Extract the [x, y] coordinate from the center of the cell holding the provided text.  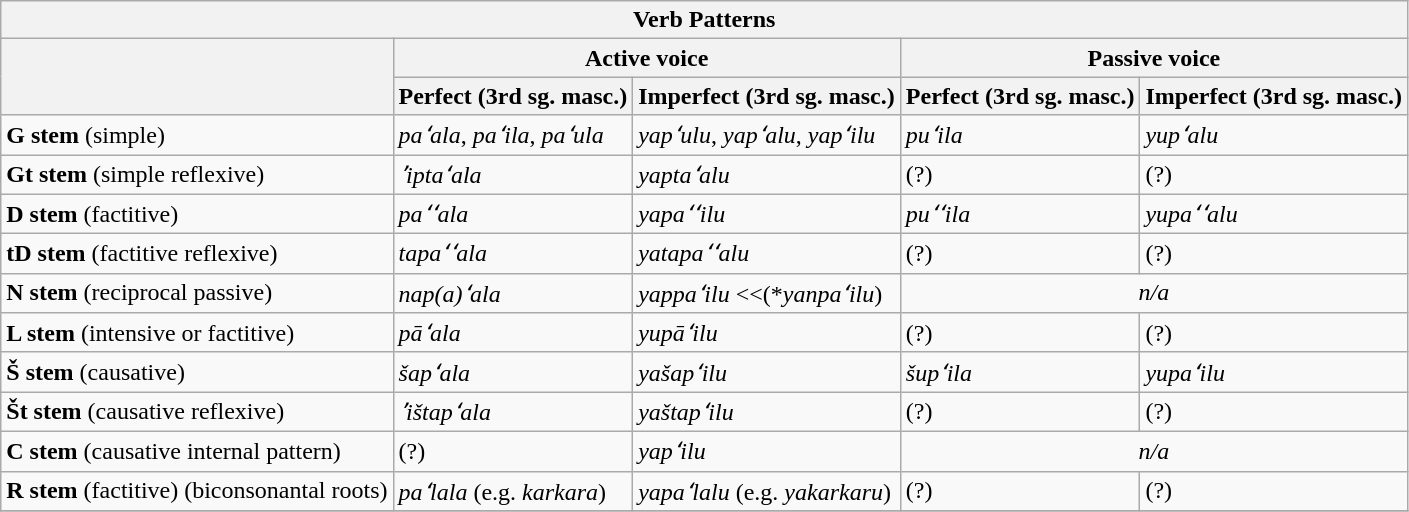
yatapaʻʻalu [767, 254]
Passive voice [1154, 58]
Verb Patterns [704, 20]
šupʻila [1020, 372]
puʻila [1020, 135]
yappaʻilu <<(*yanpaʻilu) [767, 293]
paʻlala (e.g. karkara) [513, 491]
G stem (simple) [197, 135]
šapʻala [513, 372]
ʼiptaʻala [513, 174]
yupāʻilu [767, 333]
ʼištapʻala [513, 412]
D stem (factitive) [197, 214]
N stem (reciprocal passive) [197, 293]
yupaʻilu [1274, 372]
yupʻalu [1274, 135]
R stem (factitive) (biconsonantal roots) [197, 491]
yapaʻlalu (e.g. yakarkaru) [767, 491]
yapaʻʻilu [767, 214]
Active voice [646, 58]
tapaʻʻala [513, 254]
Š stem (causative) [197, 372]
puʻʻila [1020, 214]
pāʻala [513, 333]
L stem (intensive or factitive) [197, 333]
Gt stem (simple reflexive) [197, 174]
yaštapʻilu [767, 412]
nap(a)ʻala [513, 293]
paʻala, paʻila, paʻula [513, 135]
Št stem (causative reflexive) [197, 412]
yupaʻʻalu [1274, 214]
yašapʻilu [767, 372]
paʻʻala [513, 214]
C stem (causative internal pattern) [197, 451]
yapʻilu [767, 451]
yapʻulu, yapʻalu, yapʻilu [767, 135]
yaptaʻalu [767, 174]
tD stem (factitive reflexive) [197, 254]
